Determine the [x, y] coordinate at the center of the cell enclosing the given text.  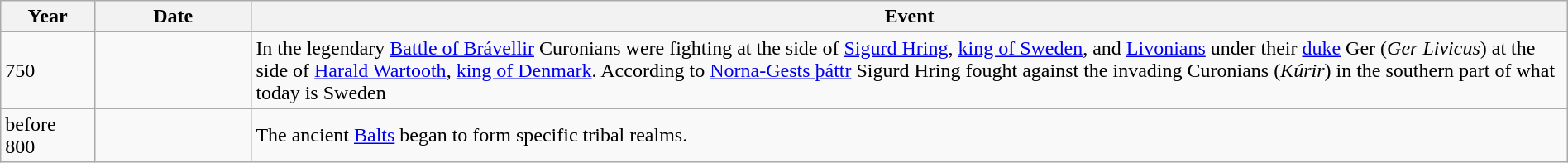
The ancient Balts began to form specific tribal realms. [910, 136]
Event [910, 17]
Year [48, 17]
Date [172, 17]
750 [48, 70]
before 800 [48, 136]
